From the cell containing the given text, extract its center point as [x, y] coordinate. 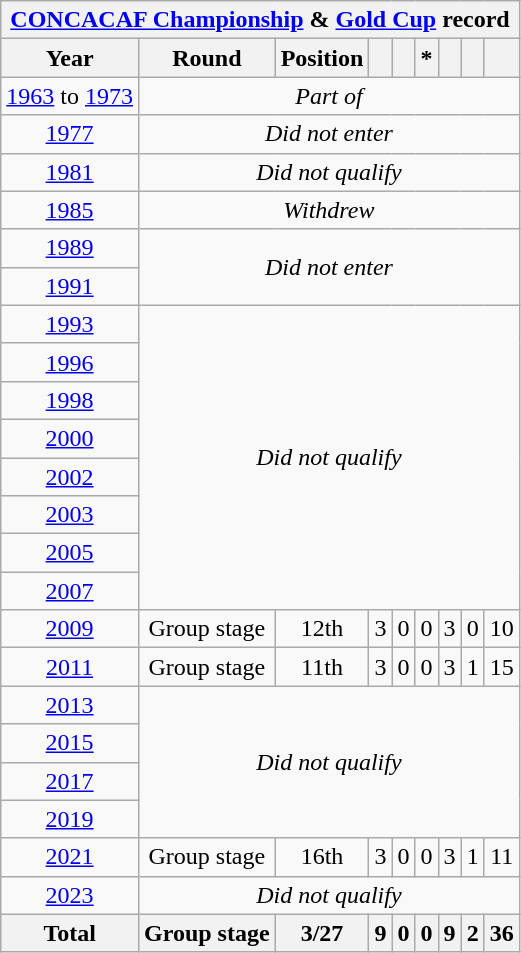
2011 [70, 667]
Total [70, 933]
16th [322, 857]
1996 [70, 362]
2019 [70, 819]
2 [472, 933]
2007 [70, 591]
11 [502, 857]
2000 [70, 438]
2013 [70, 705]
2005 [70, 553]
2002 [70, 477]
2009 [70, 629]
1963 to 1973 [70, 96]
Round [206, 58]
2021 [70, 857]
1989 [70, 248]
1981 [70, 172]
Year [70, 58]
1985 [70, 210]
Part of [328, 96]
1998 [70, 400]
2015 [70, 743]
1993 [70, 324]
3/27 [322, 933]
CONCACAF Championship & Gold Cup record [260, 20]
11th [322, 667]
2003 [70, 515]
* [426, 58]
10 [502, 629]
1977 [70, 134]
2023 [70, 895]
Position [322, 58]
2017 [70, 781]
36 [502, 933]
Withdrew [328, 210]
12th [322, 629]
1991 [70, 286]
15 [502, 667]
